Output the (x, y) coordinate of the center of the cell containing the given text.  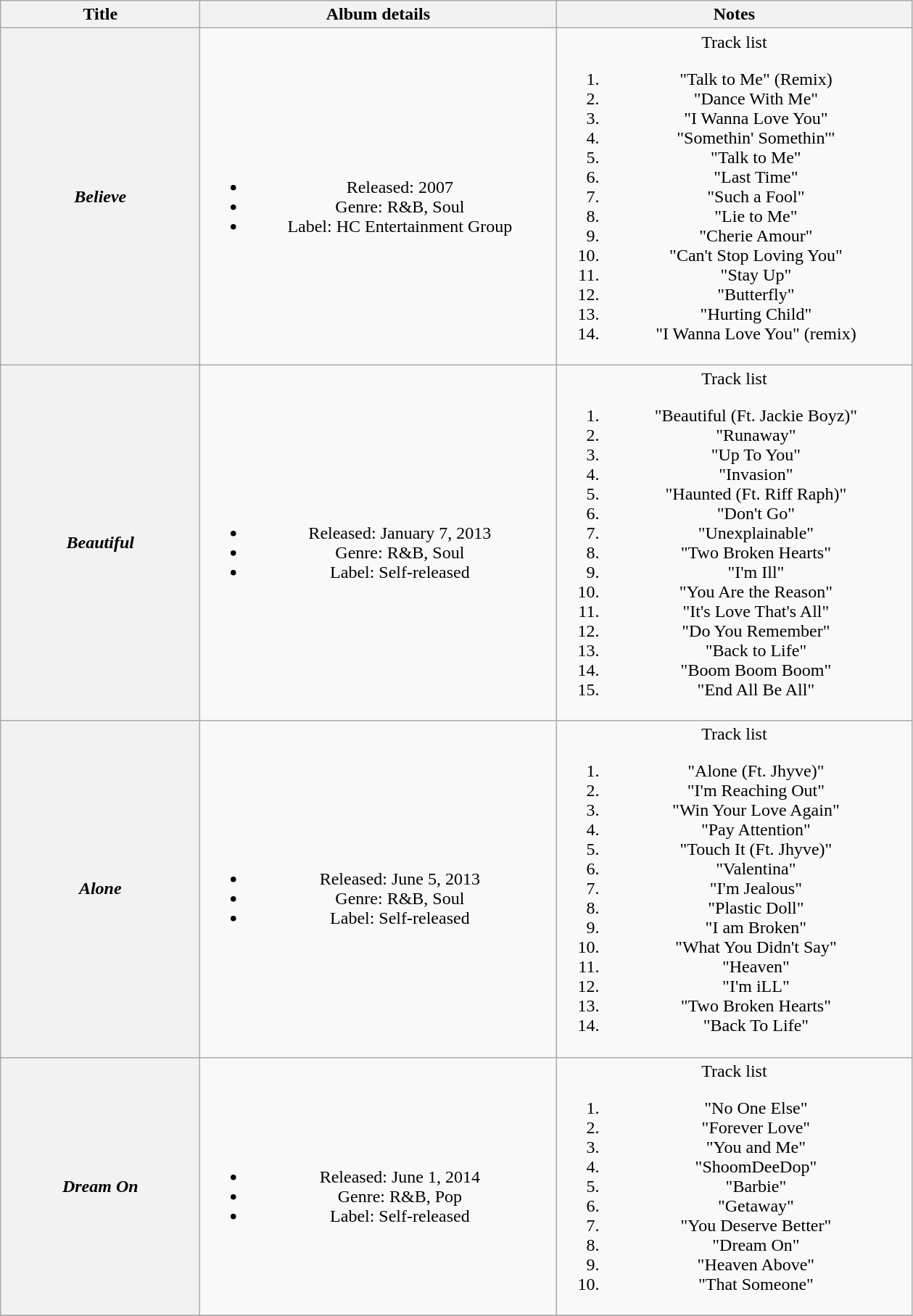
Released: June 5, 2013Genre: R&B, SoulLabel: Self-released (379, 889)
Notes (734, 15)
Believe (100, 196)
Dream On (100, 1186)
Released: 2007Genre: R&B, SoulLabel: HC Entertainment Group (379, 196)
Title (100, 15)
Released: June 1, 2014Genre: R&B, PopLabel: Self-released (379, 1186)
Released: January 7, 2013Genre: R&B, SoulLabel: Self-released (379, 542)
Track list"No One Else""Forever Love""You and Me""ShoomDeeDop""Barbie""Getaway""You Deserve Better""Dream On""Heaven Above""That Someone" (734, 1186)
Album details (379, 15)
Alone (100, 889)
Beautiful (100, 542)
